Search for the cell housing the specified text and yield its [X, Y] center coordinate. 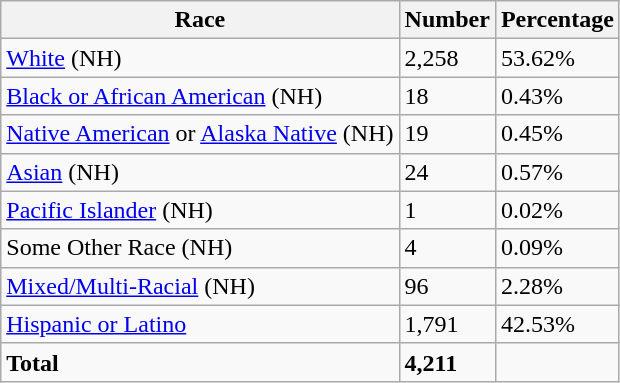
Hispanic or Latino [200, 324]
0.45% [557, 134]
0.02% [557, 210]
Total [200, 362]
2.28% [557, 286]
Asian (NH) [200, 172]
Black or African American (NH) [200, 96]
0.09% [557, 248]
53.62% [557, 58]
Some Other Race (NH) [200, 248]
Pacific Islander (NH) [200, 210]
0.43% [557, 96]
Native American or Alaska Native (NH) [200, 134]
1 [447, 210]
4 [447, 248]
White (NH) [200, 58]
96 [447, 286]
19 [447, 134]
Race [200, 20]
Number [447, 20]
Percentage [557, 20]
1,791 [447, 324]
4,211 [447, 362]
24 [447, 172]
2,258 [447, 58]
18 [447, 96]
0.57% [557, 172]
42.53% [557, 324]
Mixed/Multi-Racial (NH) [200, 286]
